For the text-containing cell, return its midpoint in (x, y) coordinate format. 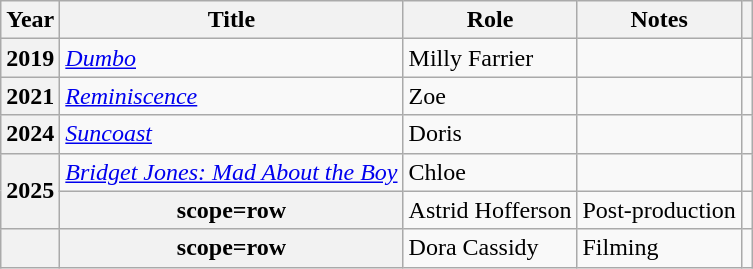
Title (232, 20)
Reminiscence (232, 96)
Dumbo (232, 58)
Role (490, 20)
Filming (659, 248)
Zoe (490, 96)
Astrid Hofferson (490, 210)
Year (30, 20)
Suncoast (232, 134)
2025 (30, 191)
2019 (30, 58)
2021 (30, 96)
Doris (490, 134)
Dora Cassidy (490, 248)
Post-production (659, 210)
Chloe (490, 172)
2024 (30, 134)
Notes (659, 20)
Bridget Jones: Mad About the Boy (232, 172)
Milly Farrier (490, 58)
